Return [X, Y] of the center of cell containing provided text 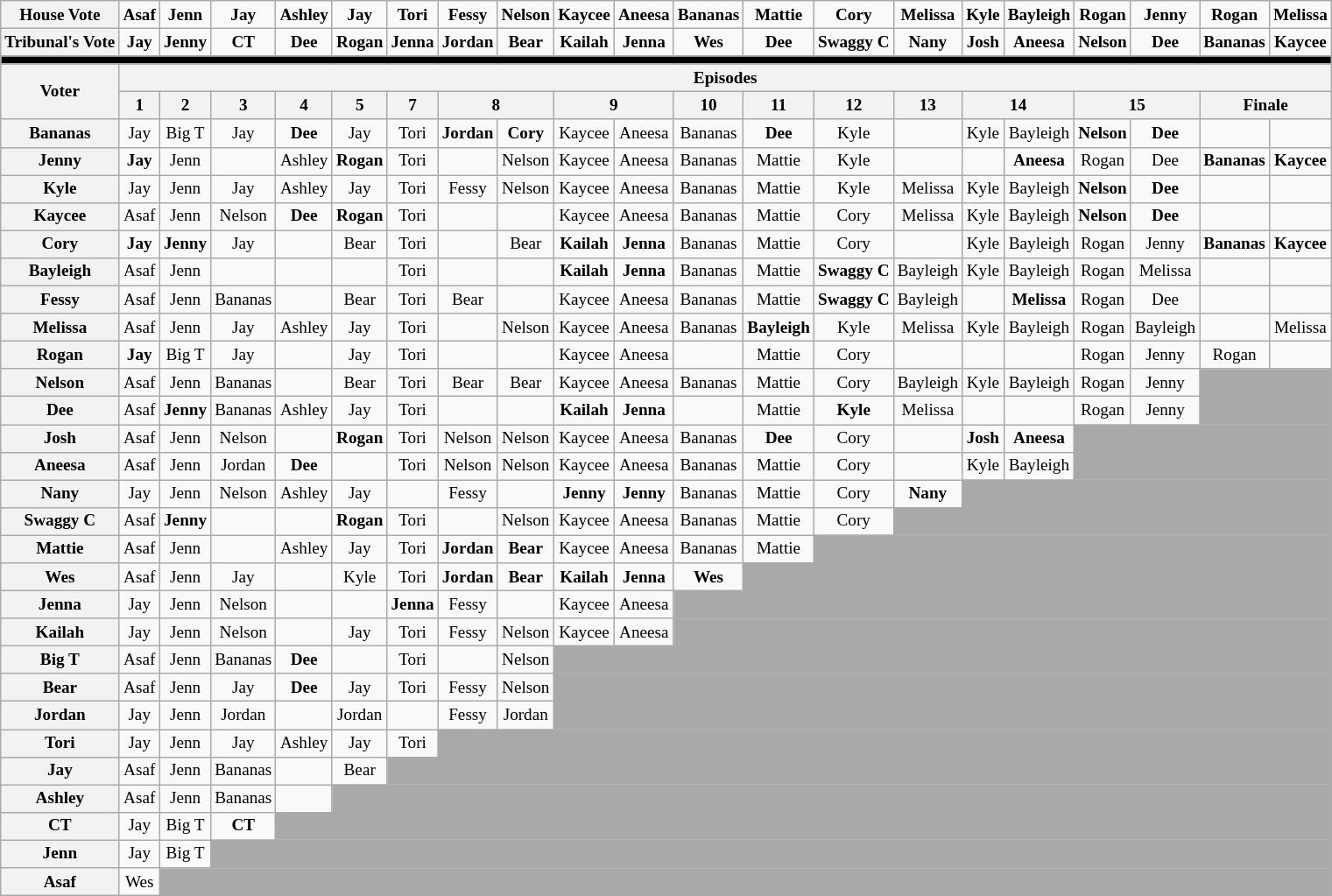
9 [615, 106]
2 [185, 106]
3 [243, 106]
15 [1137, 106]
10 [708, 106]
4 [305, 106]
7 [412, 106]
1 [139, 106]
13 [927, 106]
11 [779, 106]
Episodes [725, 78]
Tribunal's Vote [60, 42]
House Vote [60, 15]
5 [359, 106]
Voter [60, 91]
12 [853, 106]
14 [1018, 106]
Finale [1266, 106]
8 [496, 106]
